For the text-containing cell, return its midpoint in (X, Y) coordinate format. 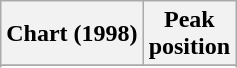
Peakposition (189, 34)
Chart (1998) (72, 34)
